Detect which cell encompasses the target text, then output its [x, y] center coordinate. 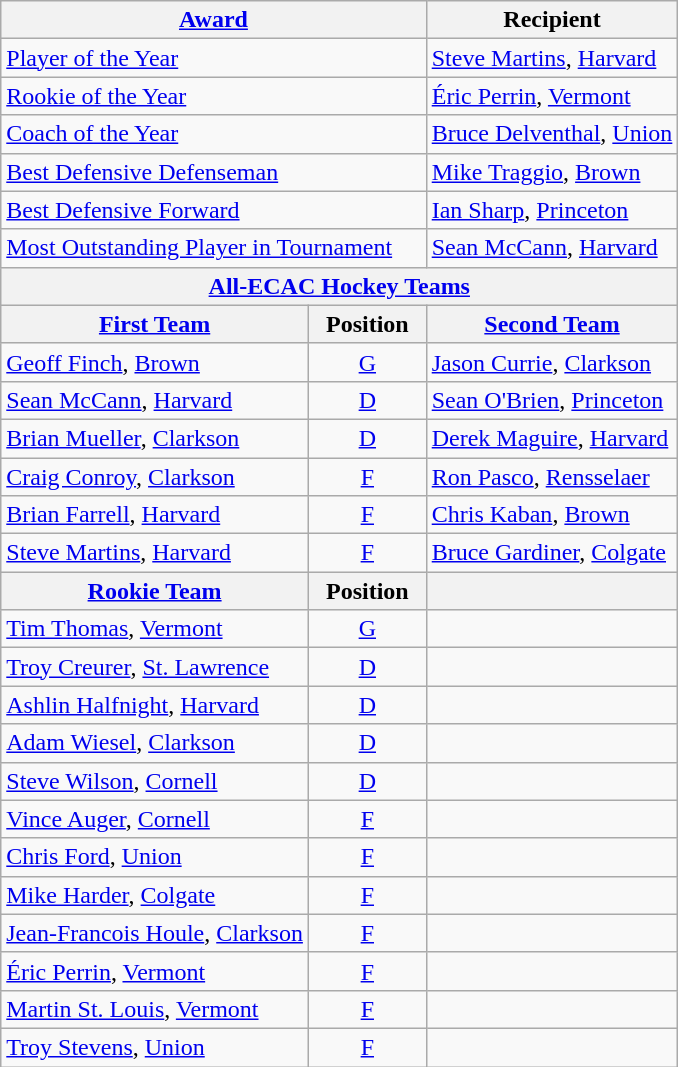
Craig Conroy, Clarkson [155, 477]
Chris Kaban, Brown [552, 515]
Rookie Team [155, 591]
Chris Ford, Union [155, 857]
Coach of the Year [214, 134]
Troy Creurer, St. Lawrence [155, 667]
Jason Currie, Clarkson [552, 362]
Vince Auger, Cornell [155, 819]
Sean O'Brien, Princeton [552, 400]
Award [214, 20]
Player of the Year [214, 58]
Troy Stevens, Union [155, 1047]
Recipient [552, 20]
First Team [155, 324]
Bruce Delventhal, Union [552, 134]
Ian Sharp, Princeton [552, 210]
Jean-Francois Houle, Clarkson [155, 933]
Adam Wiesel, Clarkson [155, 743]
Steve Wilson, Cornell [155, 781]
Second Team [552, 324]
Brian Farrell, Harvard [155, 515]
Geoff Finch, Brown [155, 362]
Rookie of the Year [214, 96]
Martin St. Louis, Vermont [155, 1009]
Mike Traggio, Brown [552, 172]
Ron Pasco, Rensselaer [552, 477]
Mike Harder, Colgate [155, 895]
Derek Maguire, Harvard [552, 438]
Ashlin Halfnight, Harvard [155, 705]
Best Defensive Defenseman [214, 172]
Best Defensive Forward [214, 210]
All-ECAC Hockey Teams [340, 286]
Tim Thomas, Vermont [155, 629]
Most Outstanding Player in Tournament [214, 248]
Bruce Gardiner, Colgate [552, 553]
Brian Mueller, Clarkson [155, 438]
